Detect which cell encompasses the target text, then output its [x, y] center coordinate. 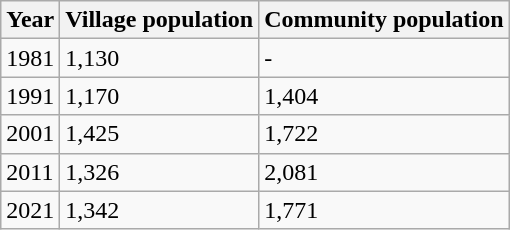
Year [30, 20]
1,130 [160, 58]
2011 [30, 172]
1,771 [384, 210]
1,404 [384, 96]
2021 [30, 210]
Community population [384, 20]
1981 [30, 58]
2001 [30, 134]
2,081 [384, 172]
1,342 [160, 210]
1,170 [160, 96]
- [384, 58]
1991 [30, 96]
1,425 [160, 134]
1,326 [160, 172]
Village population [160, 20]
1,722 [384, 134]
